Scan for the cell matching the given text and deliver its [X, Y] coordinate at center. 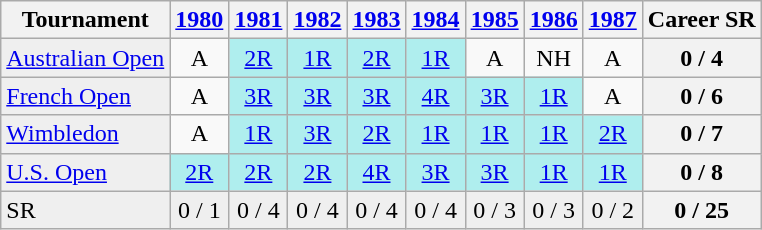
0 / 2 [612, 210]
1981 [258, 20]
0 / 8 [702, 172]
Wimbledon [86, 134]
0 / 7 [702, 134]
1985 [494, 20]
1984 [436, 20]
0 / 25 [702, 210]
French Open [86, 96]
Career SR [702, 20]
U.S. Open [86, 172]
1982 [318, 20]
0 / 6 [702, 96]
1987 [612, 20]
1980 [200, 20]
SR [86, 210]
1983 [376, 20]
Tournament [86, 20]
1986 [554, 20]
Australian Open [86, 58]
0 / 1 [200, 210]
NH [554, 58]
